For the text-containing cell, return its midpoint in (x, y) coordinate format. 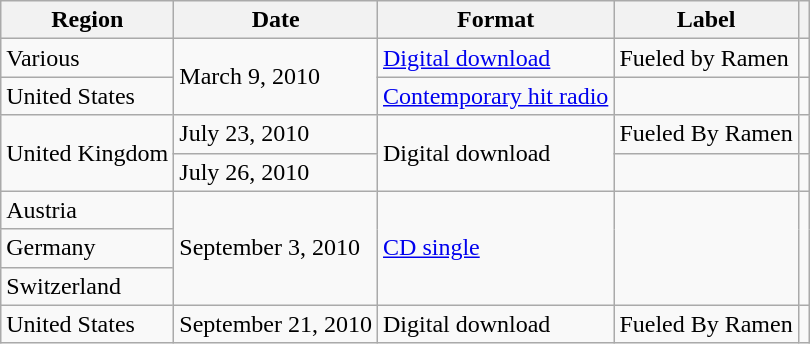
Switzerland (88, 286)
July 23, 2010 (276, 134)
March 9, 2010 (276, 77)
Germany (88, 248)
Various (88, 58)
July 26, 2010 (276, 172)
CD single (496, 248)
Fueled by Ramen (706, 58)
Austria (88, 210)
September 3, 2010 (276, 248)
United Kingdom (88, 153)
Format (496, 20)
Contemporary hit radio (496, 96)
Label (706, 20)
September 21, 2010 (276, 324)
Region (88, 20)
Date (276, 20)
